Search for the cell housing the specified text and yield its (x, y) center coordinate. 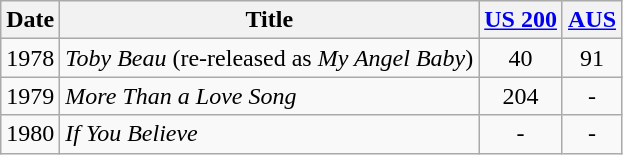
1980 (30, 134)
1979 (30, 96)
US 200 (521, 20)
If You Believe (270, 134)
91 (592, 58)
More Than a Love Song (270, 96)
1978 (30, 58)
AUS (592, 20)
Title (270, 20)
40 (521, 58)
Toby Beau (re-released as My Angel Baby) (270, 58)
Date (30, 20)
204 (521, 96)
